Return [x, y] of the center of cell containing provided text 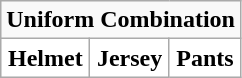
Helmet [46, 58]
Uniform Combination [121, 20]
Pants [204, 58]
Jersey [130, 58]
